Identify which cell holds the provided text, then report its (X, Y) central coordinate. 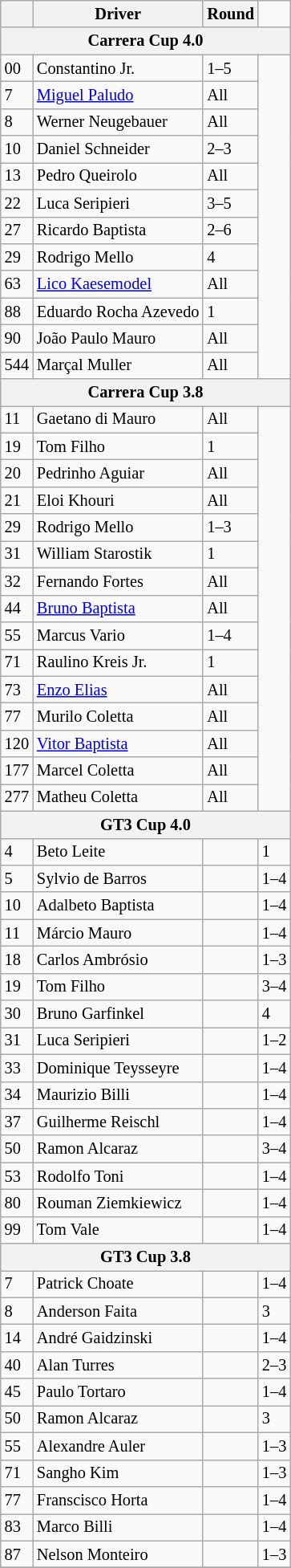
1–2 (274, 1041)
Raulino Kreis Jr. (118, 662)
Adalbeto Baptista (118, 906)
GT3 Cup 4.0 (146, 825)
Beto Leite (118, 852)
Eloi Khouri (118, 500)
2–6 (231, 230)
Round (231, 14)
Pedrinho Aguiar (118, 473)
20 (17, 473)
Carlos Ambrósio (118, 959)
277 (17, 797)
544 (17, 365)
83 (17, 1527)
Vitor Baptista (118, 743)
Anderson Faita (118, 1311)
73 (17, 690)
Dominique Teysseyre (118, 1068)
Nelson Monteiro (118, 1554)
45 (17, 1392)
Gaetano di Mauro (118, 419)
Eduardo Rocha Azevedo (118, 312)
André Gaidzinski (118, 1338)
18 (17, 959)
120 (17, 743)
Lico Kaesemodel (118, 284)
Alan Turres (118, 1365)
87 (17, 1554)
177 (17, 771)
Carrera Cup 4.0 (146, 41)
Maurizio Billi (118, 1095)
22 (17, 203)
88 (17, 312)
Rodolfo Toni (118, 1176)
GT3 Cup 3.8 (146, 1257)
21 (17, 500)
Constantino Jr. (118, 68)
Bruno Garfinkel (118, 1014)
27 (17, 230)
13 (17, 176)
Marcus Vario (118, 635)
Márcio Mauro (118, 933)
Sylvio de Barros (118, 878)
Bruno Baptista (118, 609)
João Paulo Mauro (118, 338)
Enzo Elias (118, 690)
Rouman Ziemkiewicz (118, 1203)
Sangho Kim (118, 1473)
Alexandre Auler (118, 1446)
Carrera Cup 3.8 (146, 393)
1–5 (231, 68)
40 (17, 1365)
53 (17, 1176)
80 (17, 1203)
Matheu Coletta (118, 797)
Driver (118, 14)
44 (17, 609)
Marçal Muller (118, 365)
Ricardo Baptista (118, 230)
33 (17, 1068)
Franscisco Horta (118, 1500)
37 (17, 1122)
Tom Vale (118, 1230)
00 (17, 68)
34 (17, 1095)
Murilo Coletta (118, 716)
3–5 (231, 203)
30 (17, 1014)
Patrick Choate (118, 1284)
Fernando Fortes (118, 581)
63 (17, 284)
5 (17, 878)
99 (17, 1230)
Guilherme Reischl (118, 1122)
William Starostik (118, 554)
Miguel Paludo (118, 95)
14 (17, 1338)
Pedro Queirolo (118, 176)
Paulo Tortaro (118, 1392)
Marcel Coletta (118, 771)
Marco Billi (118, 1527)
Werner Neugebauer (118, 122)
90 (17, 338)
Daniel Schneider (118, 149)
32 (17, 581)
